From the cell containing the given text, extract its center point as [X, Y] coordinate. 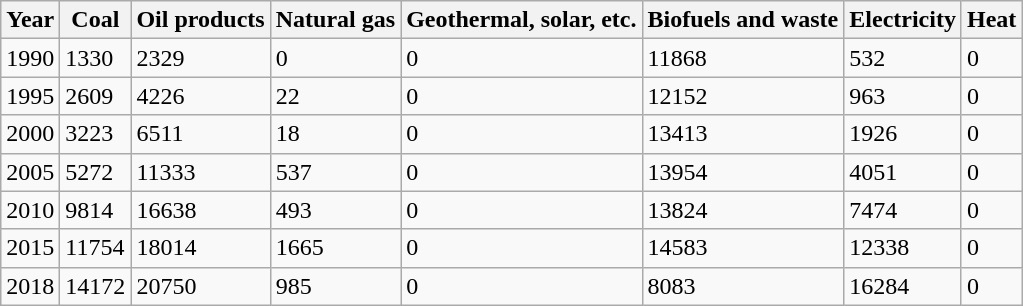
1995 [30, 96]
14172 [96, 286]
16638 [200, 210]
11868 [743, 58]
11333 [200, 172]
14583 [743, 248]
22 [335, 96]
963 [903, 96]
2010 [30, 210]
2609 [96, 96]
985 [335, 286]
1665 [335, 248]
Natural gas [335, 20]
Electricity [903, 20]
1990 [30, 58]
8083 [743, 286]
13413 [743, 134]
11754 [96, 248]
6511 [200, 134]
16284 [903, 286]
Biofuels and waste [743, 20]
7474 [903, 210]
537 [335, 172]
18 [335, 134]
532 [903, 58]
2015 [30, 248]
13824 [743, 210]
Geothermal, solar, etc. [522, 20]
Coal [96, 20]
13954 [743, 172]
5272 [96, 172]
Oil products [200, 20]
Heat [991, 20]
1926 [903, 134]
12152 [743, 96]
2005 [30, 172]
1330 [96, 58]
Year [30, 20]
4051 [903, 172]
20750 [200, 286]
2329 [200, 58]
4226 [200, 96]
18014 [200, 248]
493 [335, 210]
9814 [96, 210]
2018 [30, 286]
3223 [96, 134]
12338 [903, 248]
2000 [30, 134]
